Return [x, y] of the center of cell containing provided text 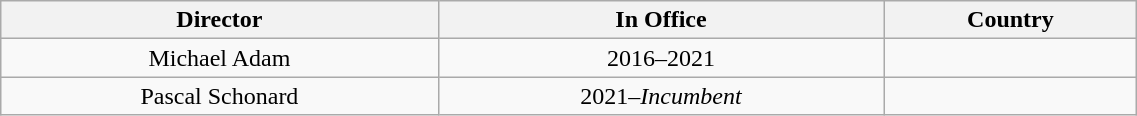
Country [1010, 20]
2016–2021 [661, 58]
Michael Adam [220, 58]
In Office [661, 20]
2021–Incumbent [661, 96]
Pascal Schonard [220, 96]
Director [220, 20]
